Find where the given text appears and provide that cell's center as [x, y] coordinate. 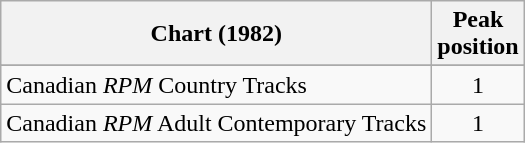
Canadian RPM Country Tracks [216, 85]
Canadian RPM Adult Contemporary Tracks [216, 123]
Peakposition [478, 34]
Chart (1982) [216, 34]
